Find where the given text appears and provide that cell's center as (x, y) coordinate. 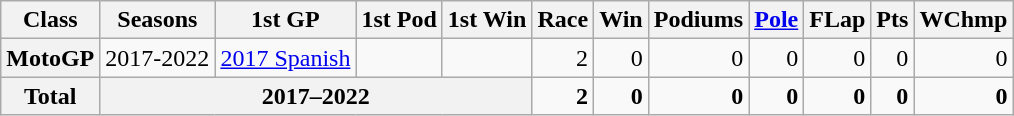
1st Win (487, 20)
1st GP (286, 20)
Class (50, 20)
FLap (838, 20)
Podiums (698, 20)
2017-2022 (158, 58)
Race (563, 20)
2017–2022 (316, 96)
WChmp (964, 20)
Pole (776, 20)
Pts (892, 20)
2017 Spanish (286, 58)
Win (622, 20)
MotoGP (50, 58)
Total (50, 96)
1st Pod (399, 20)
Seasons (158, 20)
